Detect which cell encompasses the target text, then output its (X, Y) center coordinate. 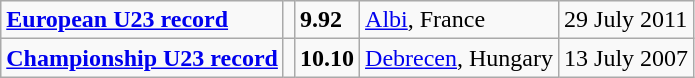
13 July 2007 (626, 58)
Albi, France (460, 20)
29 July 2011 (626, 20)
Championship U23 record (142, 58)
9.92 (326, 20)
Debrecen, Hungary (460, 58)
10.10 (326, 58)
European U23 record (142, 20)
